Pinpoint the cell where the given text exists, returning its [x, y] midpoint coordinate. 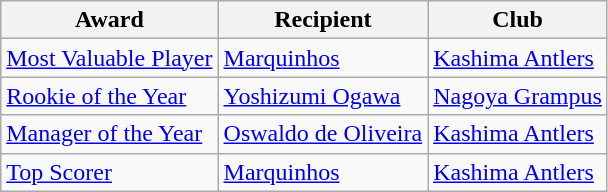
Yoshizumi Ogawa [323, 96]
Award [110, 20]
Nagoya Grampus [518, 96]
Club [518, 20]
Rookie of the Year [110, 96]
Top Scorer [110, 172]
Most Valuable Player [110, 58]
Recipient [323, 20]
Manager of the Year [110, 134]
Oswaldo de Oliveira [323, 134]
